Find where the given text appears and provide that cell's center as [x, y] coordinate. 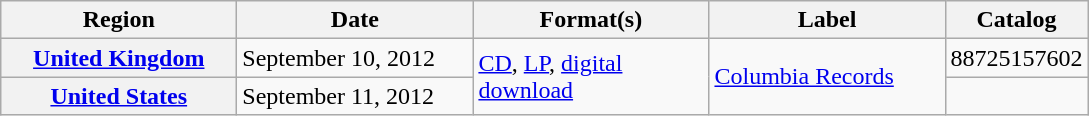
United States [119, 96]
88725157602 [1016, 58]
Format(s) [591, 20]
September 10, 2012 [355, 58]
CD, LP, digital download [591, 77]
United Kingdom [119, 58]
September 11, 2012 [355, 96]
Region [119, 20]
Date [355, 20]
Columbia Records [827, 77]
Label [827, 20]
Catalog [1016, 20]
